Return [X, Y] of the center of cell containing provided text 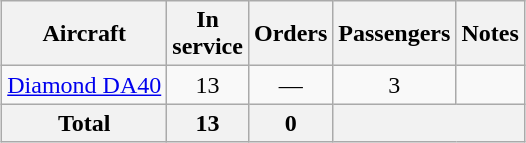
Notes [490, 34]
— [290, 85]
Orders [290, 34]
Passengers [394, 34]
0 [290, 123]
Diamond DA40 [84, 85]
3 [394, 85]
Aircraft [84, 34]
Total [84, 123]
In service [208, 34]
